Locate the cell with the specified text and output its (x, y) center coordinate. 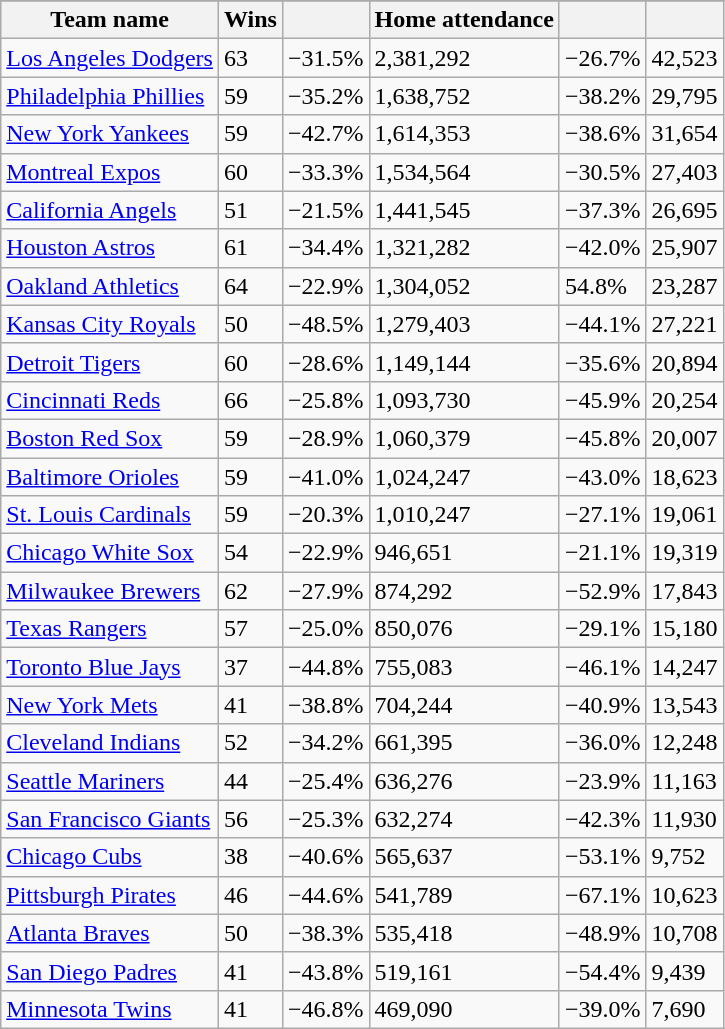
27,221 (684, 324)
−20.3% (326, 515)
1,441,545 (464, 210)
California Angels (110, 210)
1,279,403 (464, 324)
17,843 (684, 591)
−40.9% (602, 705)
−45.8% (602, 438)
−34.2% (326, 743)
519,161 (464, 971)
56 (250, 819)
Baltimore Orioles (110, 477)
−43.0% (602, 477)
Wins (250, 20)
23,287 (684, 286)
1,010,247 (464, 515)
469,090 (464, 1009)
535,418 (464, 933)
1,534,564 (464, 172)
−25.4% (326, 781)
−42.0% (602, 248)
Boston Red Sox (110, 438)
Cincinnati Reds (110, 400)
Montreal Expos (110, 172)
37 (250, 667)
54 (250, 553)
1,149,144 (464, 362)
−30.5% (602, 172)
−45.9% (602, 400)
−43.8% (326, 971)
54.8% (602, 286)
−52.9% (602, 591)
2,381,292 (464, 58)
Home attendance (464, 20)
Cleveland Indians (110, 743)
Team name (110, 20)
15,180 (684, 629)
Oakland Athletics (110, 286)
27,403 (684, 172)
−38.6% (602, 134)
Houston Astros (110, 248)
−48.5% (326, 324)
−25.8% (326, 400)
20,007 (684, 438)
1,304,052 (464, 286)
31,654 (684, 134)
541,789 (464, 895)
61 (250, 248)
−53.1% (602, 857)
−41.0% (326, 477)
62 (250, 591)
1,060,379 (464, 438)
−44.6% (326, 895)
St. Louis Cardinals (110, 515)
−54.4% (602, 971)
1,093,730 (464, 400)
−27.9% (326, 591)
−25.3% (326, 819)
632,274 (464, 819)
19,319 (684, 553)
565,637 (464, 857)
9,752 (684, 857)
51 (250, 210)
20,254 (684, 400)
Chicago White Sox (110, 553)
636,276 (464, 781)
44 (250, 781)
New York Mets (110, 705)
Pittsburgh Pirates (110, 895)
−67.1% (602, 895)
25,907 (684, 248)
Seattle Mariners (110, 781)
−29.1% (602, 629)
Toronto Blue Jays (110, 667)
874,292 (464, 591)
−37.3% (602, 210)
11,163 (684, 781)
−28.6% (326, 362)
−44.1% (602, 324)
661,395 (464, 743)
10,623 (684, 895)
−42.3% (602, 819)
64 (250, 286)
57 (250, 629)
14,247 (684, 667)
−38.8% (326, 705)
66 (250, 400)
−33.3% (326, 172)
−25.0% (326, 629)
29,795 (684, 96)
−34.4% (326, 248)
−48.9% (602, 933)
San Diego Padres (110, 971)
12,248 (684, 743)
Kansas City Royals (110, 324)
850,076 (464, 629)
Minnesota Twins (110, 1009)
9,439 (684, 971)
−38.3% (326, 933)
−42.7% (326, 134)
−21.1% (602, 553)
Detroit Tigers (110, 362)
11,930 (684, 819)
46 (250, 895)
19,061 (684, 515)
−28.9% (326, 438)
52 (250, 743)
704,244 (464, 705)
−40.6% (326, 857)
755,083 (464, 667)
18,623 (684, 477)
Chicago Cubs (110, 857)
1,321,282 (464, 248)
946,651 (464, 553)
−39.0% (602, 1009)
1,024,247 (464, 477)
1,638,752 (464, 96)
20,894 (684, 362)
13,543 (684, 705)
−21.5% (326, 210)
38 (250, 857)
10,708 (684, 933)
1,614,353 (464, 134)
−35.6% (602, 362)
Texas Rangers (110, 629)
Philadelphia Phillies (110, 96)
−36.0% (602, 743)
−35.2% (326, 96)
7,690 (684, 1009)
26,695 (684, 210)
−31.5% (326, 58)
Los Angeles Dodgers (110, 58)
San Francisco Giants (110, 819)
−46.8% (326, 1009)
Milwaukee Brewers (110, 591)
New York Yankees (110, 134)
63 (250, 58)
42,523 (684, 58)
−23.9% (602, 781)
−26.7% (602, 58)
−27.1% (602, 515)
−38.2% (602, 96)
−46.1% (602, 667)
Atlanta Braves (110, 933)
−44.8% (326, 667)
